Return (x, y) of the center of cell containing provided text 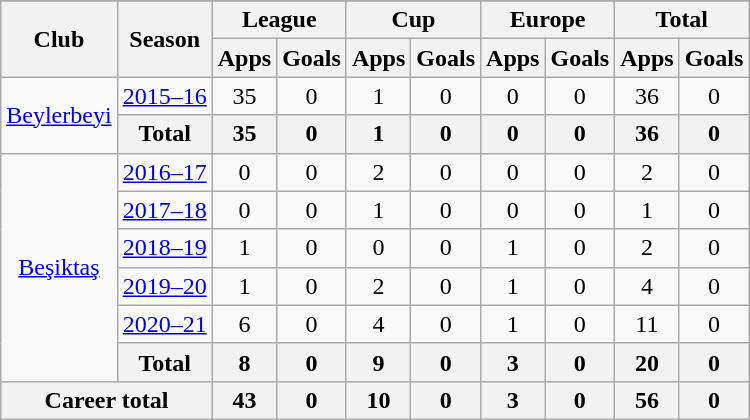
2020–21 (164, 324)
2019–20 (164, 286)
43 (244, 400)
10 (378, 400)
Beşiktaş (59, 267)
56 (647, 400)
6 (244, 324)
2017–18 (164, 210)
Club (59, 39)
Cup (413, 20)
20 (647, 362)
Season (164, 39)
2016–17 (164, 172)
11 (647, 324)
Beylerbeyi (59, 115)
9 (378, 362)
League (279, 20)
2015–16 (164, 96)
8 (244, 362)
Europe (548, 20)
Career total (106, 400)
2018–19 (164, 248)
